Pinpoint the cell where the given text exists, returning its (X, Y) midpoint coordinate. 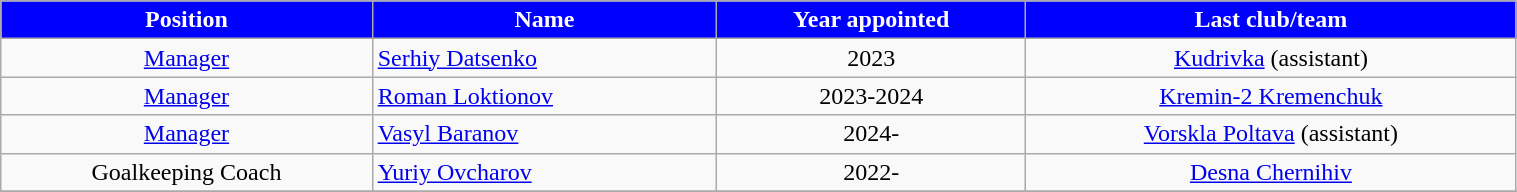
2024- (872, 134)
Year appointed (872, 20)
Kremin-2 Kremenchuk (1271, 96)
Goalkeeping Coach (186, 172)
Roman Loktionov (544, 96)
Yuriy Ovcharov (544, 172)
Position (186, 20)
Vorskla Poltava (assistant) (1271, 134)
Name (544, 20)
Vasyl Baranov (544, 134)
2022- (872, 172)
Serhiy Datsenko (544, 58)
Desna Chernihiv (1271, 172)
Kudrivka (assistant) (1271, 58)
Last club/team (1271, 20)
2023 (872, 58)
2023-2024 (872, 96)
